Locate the cell with the specified text and output its [X, Y] center coordinate. 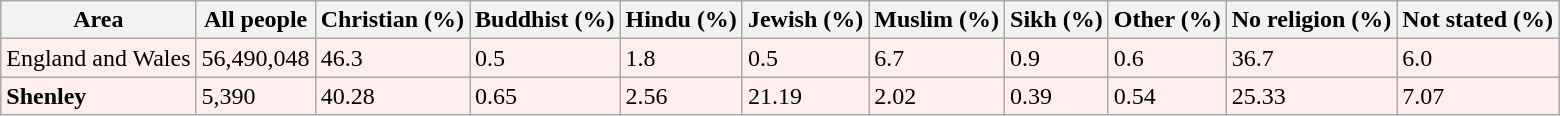
2.02 [937, 96]
5,390 [256, 96]
0.54 [1167, 96]
46.3 [392, 58]
Christian (%) [392, 20]
56,490,048 [256, 58]
All people [256, 20]
36.7 [1312, 58]
6.7 [937, 58]
0.9 [1057, 58]
England and Wales [98, 58]
0.6 [1167, 58]
Hindu (%) [681, 20]
Jewish (%) [805, 20]
Shenley [98, 96]
7.07 [1478, 96]
Buddhist (%) [545, 20]
No religion (%) [1312, 20]
Not stated (%) [1478, 20]
Other (%) [1167, 20]
0.65 [545, 96]
2.56 [681, 96]
25.33 [1312, 96]
0.39 [1057, 96]
6.0 [1478, 58]
Sikh (%) [1057, 20]
1.8 [681, 58]
21.19 [805, 96]
40.28 [392, 96]
Muslim (%) [937, 20]
Area [98, 20]
